For the text-containing cell, return its midpoint in (X, Y) coordinate format. 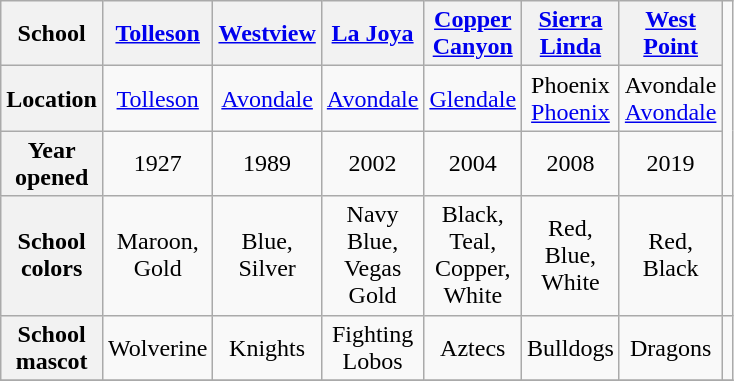
Phoenix Phoenix (571, 98)
Dragons (670, 348)
1989 (267, 164)
Aztecs (473, 348)
2002 (372, 164)
Avondale Avondale (670, 98)
1927 (157, 164)
Bulldogs (571, 348)
Knights (267, 348)
Year opened (52, 164)
Sierra Linda (571, 34)
La Joya (372, 34)
School colors (52, 256)
Navy Blue, Vegas Gold (372, 256)
Location (52, 98)
Blue, Silver (267, 256)
Maroon, Gold (157, 256)
Westview (267, 34)
West Point (670, 34)
Red, Blue, White (571, 256)
Red, Black (670, 256)
2019 (670, 164)
2008 (571, 164)
Black, Teal, Copper, White (473, 256)
Wolverine (157, 348)
Fighting Lobos (372, 348)
Copper Canyon (473, 34)
School (52, 34)
Glendale (473, 98)
School mascot (52, 348)
2004 (473, 164)
